Output the [x, y] coordinate of the center of the cell containing the given text.  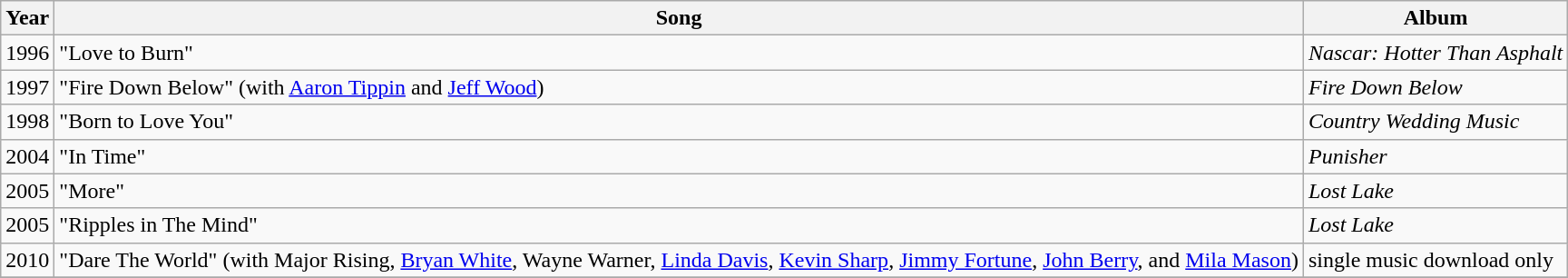
1997 [27, 87]
2010 [27, 260]
"Born to Love You" [679, 122]
Nascar: Hotter Than Asphalt [1436, 53]
Song [679, 18]
Year [27, 18]
Country Wedding Music [1436, 122]
"More" [679, 191]
Album [1436, 18]
2004 [27, 156]
"Fire Down Below" (with Aaron Tippin and Jeff Wood) [679, 87]
"Love to Burn" [679, 53]
1996 [27, 53]
"Ripples in The Mind" [679, 225]
"In Time" [679, 156]
1998 [27, 122]
single music download only [1436, 260]
Punisher [1436, 156]
Fire Down Below [1436, 87]
"Dare The World" (with Major Rising, Bryan White, Wayne Warner, Linda Davis, Kevin Sharp, Jimmy Fortune, John Berry, and Mila Mason) [679, 260]
